Search for the cell housing the specified text and yield its [x, y] center coordinate. 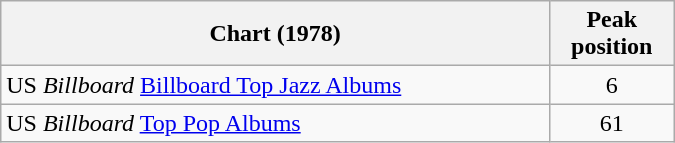
Peakposition [612, 34]
US Billboard Billboard Top Jazz Albums [276, 85]
US Billboard Top Pop Albums [276, 123]
6 [612, 85]
Chart (1978) [276, 34]
61 [612, 123]
